Output the [x, y] coordinate of the center of the cell containing the given text.  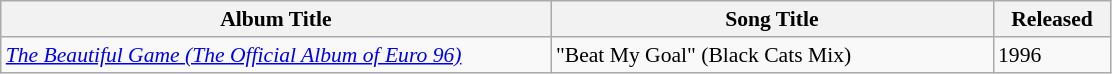
The Beautiful Game (The Official Album of Euro 96) [276, 55]
"Beat My Goal" (Black Cats Mix) [772, 55]
Song Title [772, 19]
1996 [1052, 55]
Album Title [276, 19]
Released [1052, 19]
